From the cell containing the given text, extract its center point as [x, y] coordinate. 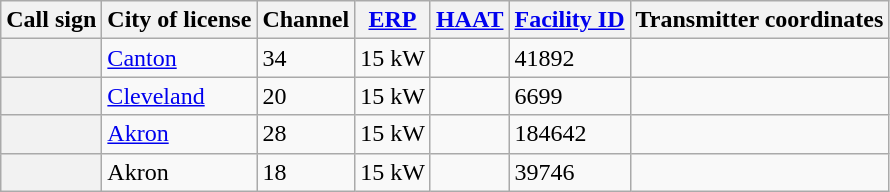
184642 [570, 134]
41892 [570, 58]
Canton [180, 58]
Facility ID [570, 20]
6699 [570, 96]
39746 [570, 172]
34 [306, 58]
20 [306, 96]
HAAT [470, 20]
28 [306, 134]
Call sign [52, 20]
City of license [180, 20]
Cleveland [180, 96]
Channel [306, 20]
18 [306, 172]
Transmitter coordinates [760, 20]
ERP [393, 20]
